Output the [x, y] coordinate of the center of the cell containing the given text.  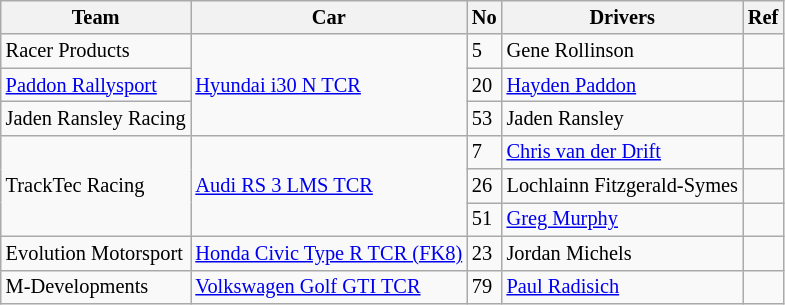
Honda Civic Type R TCR (FK8) [328, 253]
Drivers [622, 17]
Racer Products [96, 51]
Greg Murphy [622, 219]
51 [484, 219]
Team [96, 17]
53 [484, 118]
Paddon Rallysport [96, 85]
20 [484, 85]
Ref [763, 17]
Gene Rollinson [622, 51]
No [484, 17]
Paul Radisich [622, 287]
Hyundai i30 N TCR [328, 84]
Audi RS 3 LMS TCR [328, 186]
7 [484, 152]
5 [484, 51]
TrackTec Racing [96, 186]
26 [484, 186]
23 [484, 253]
Evolution Motorsport [96, 253]
Hayden Paddon [622, 85]
Chris van der Drift [622, 152]
Jaden Ransley Racing [96, 118]
Jordan Michels [622, 253]
Car [328, 17]
M-Developments [96, 287]
Lochlainn Fitzgerald-Symes [622, 186]
79 [484, 287]
Volkswagen Golf GTI TCR [328, 287]
Jaden Ransley [622, 118]
